Locate the cell with the specified text and output its [X, Y] center coordinate. 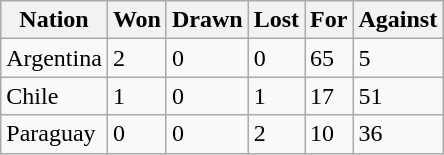
Won [136, 20]
36 [398, 134]
5 [398, 58]
Chile [54, 96]
17 [329, 96]
10 [329, 134]
Paraguay [54, 134]
Argentina [54, 58]
51 [398, 96]
Nation [54, 20]
Against [398, 20]
For [329, 20]
65 [329, 58]
Drawn [207, 20]
Lost [276, 20]
